Determine the (x, y) coordinate at the center of the cell enclosing the given text.  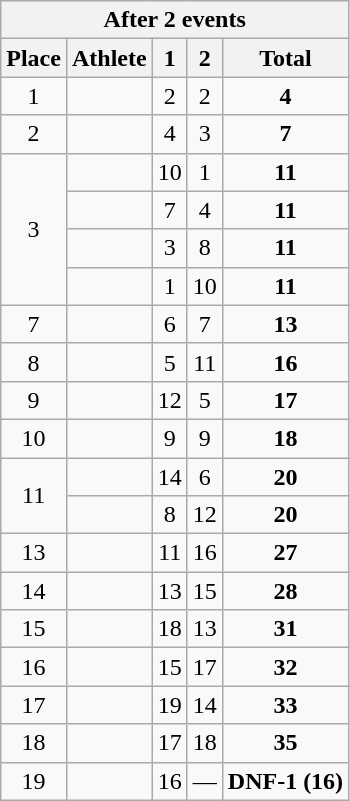
33 (285, 705)
DNF-1 (16) (285, 781)
27 (285, 553)
Total (285, 58)
28 (285, 591)
32 (285, 667)
31 (285, 629)
Place (34, 58)
— (204, 781)
35 (285, 743)
Athlete (109, 58)
After 2 events (175, 20)
